Provide the [X, Y] coordinate of the cell's center where the given text is located.  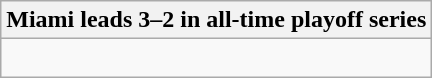
Miami leads 3–2 in all-time playoff series [216, 20]
